Output the [x, y] coordinate of the center of the cell containing the given text.  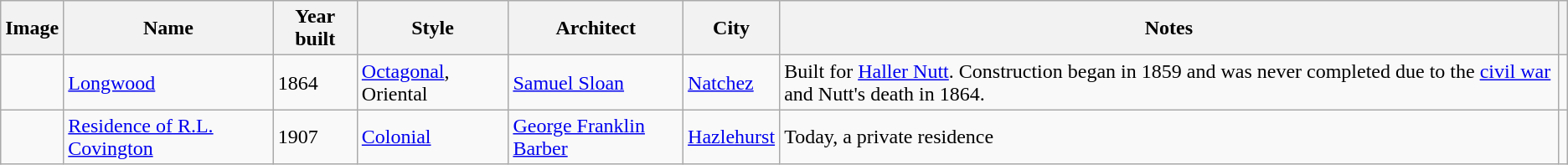
City [732, 28]
Year built [315, 28]
Image [32, 28]
Colonial [432, 137]
1864 [315, 82]
Samuel Sloan [596, 82]
1907 [315, 137]
Octagonal, Oriental [432, 82]
Name [168, 28]
Hazlehurst [732, 137]
Style [432, 28]
Natchez [732, 82]
George Franklin Barber [596, 137]
Notes [1169, 28]
Today, a private residence [1169, 137]
Residence of R.L. Covington [168, 137]
Architect [596, 28]
Longwood [168, 82]
Built for Haller Nutt. Construction began in 1859 and was never completed due to the civil war and Nutt's death in 1864. [1169, 82]
